From the cell containing the given text, extract its center point as (X, Y) coordinate. 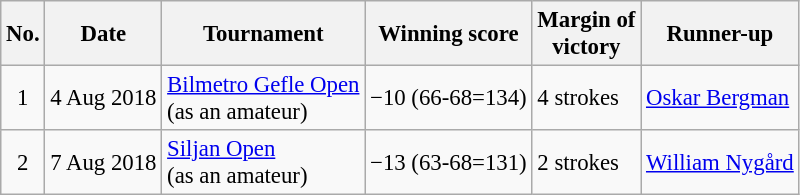
2 strokes (586, 162)
Bilmetro Gefle Open(as an amateur) (264, 98)
7 Aug 2018 (104, 162)
Tournament (264, 34)
2 (23, 162)
4 Aug 2018 (104, 98)
−13 (63-68=131) (448, 162)
Winning score (448, 34)
−10 (66-68=134) (448, 98)
1 (23, 98)
Date (104, 34)
Siljan Open(as an amateur) (264, 162)
Margin ofvictory (586, 34)
William Nygård (720, 162)
4 strokes (586, 98)
Runner-up (720, 34)
No. (23, 34)
Oskar Bergman (720, 98)
